Pinpoint the cell where the given text exists, returning its (X, Y) midpoint coordinate. 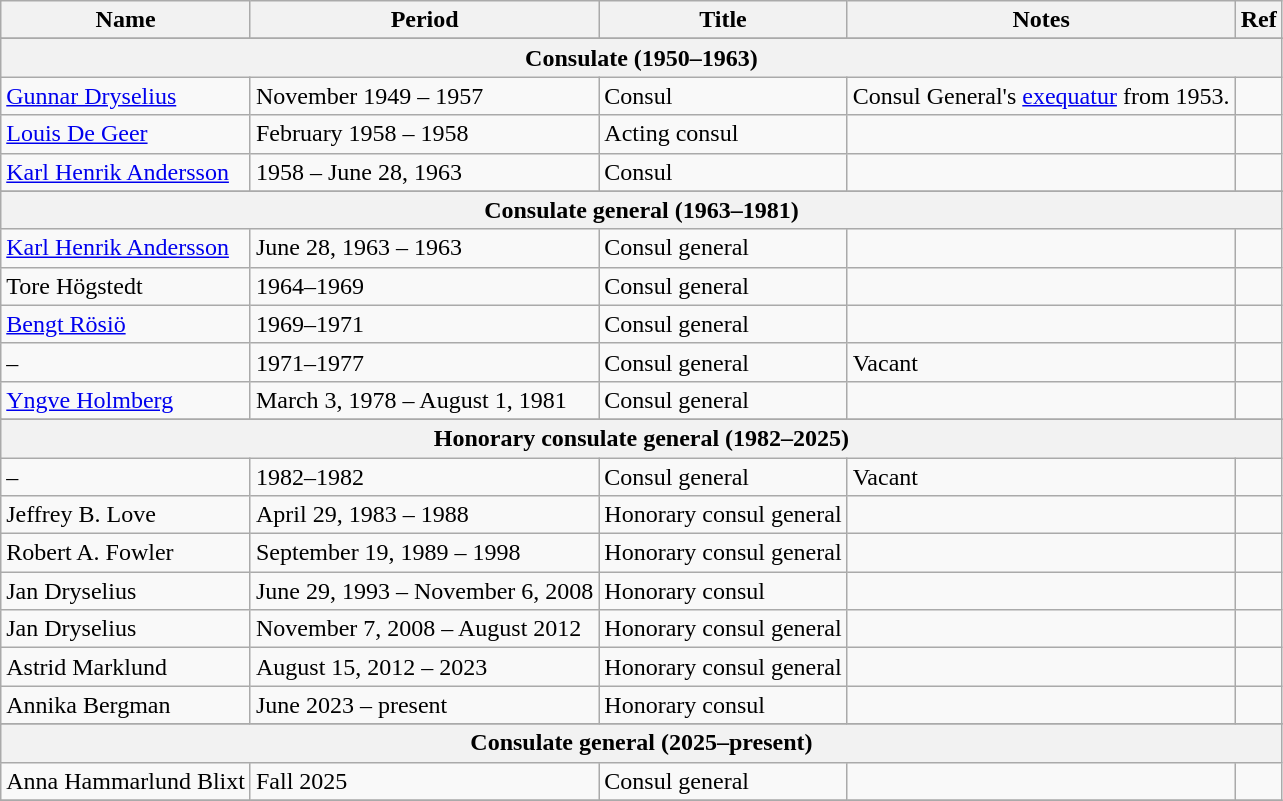
Fall 2025 (424, 781)
1969–1971 (424, 324)
August 15, 2012 – 2023 (424, 667)
Bengt Rösiö (126, 324)
June 29, 1993 – November 6, 2008 (424, 591)
Gunnar Dryselius (126, 96)
Acting consul (723, 134)
1958 – June 28, 1963 (424, 172)
1971–1977 (424, 362)
Astrid Marklund (126, 667)
Name (126, 20)
1982–1982 (424, 477)
Consulate general (2025–present) (642, 743)
Tore Högstedt (126, 286)
Consulate general (1963–1981) (642, 210)
Robert A. Fowler (126, 553)
April 29, 1983 – 1988 (424, 515)
Period (424, 20)
Annika Bergman (126, 705)
June 28, 1963 – 1963 (424, 248)
March 3, 1978 – August 1, 1981 (424, 400)
November 7, 2008 – August 2012 (424, 629)
Consulate (1950–1963) (642, 58)
Honorary consulate general (1982–2025) (642, 438)
November 1949 – 1957 (424, 96)
September 19, 1989 – 1998 (424, 553)
Jeffrey B. Love (126, 515)
Ref (1258, 20)
Anna Hammarlund Blixt (126, 781)
Consul General's exequatur from 1953. (1041, 96)
Notes (1041, 20)
June 2023 – present (424, 705)
Yngve Holmberg (126, 400)
1964–1969 (424, 286)
Title (723, 20)
February 1958 – 1958 (424, 134)
Louis De Geer (126, 134)
